Return the [x, y] coordinate for the center point of the cell that contains the specified text.  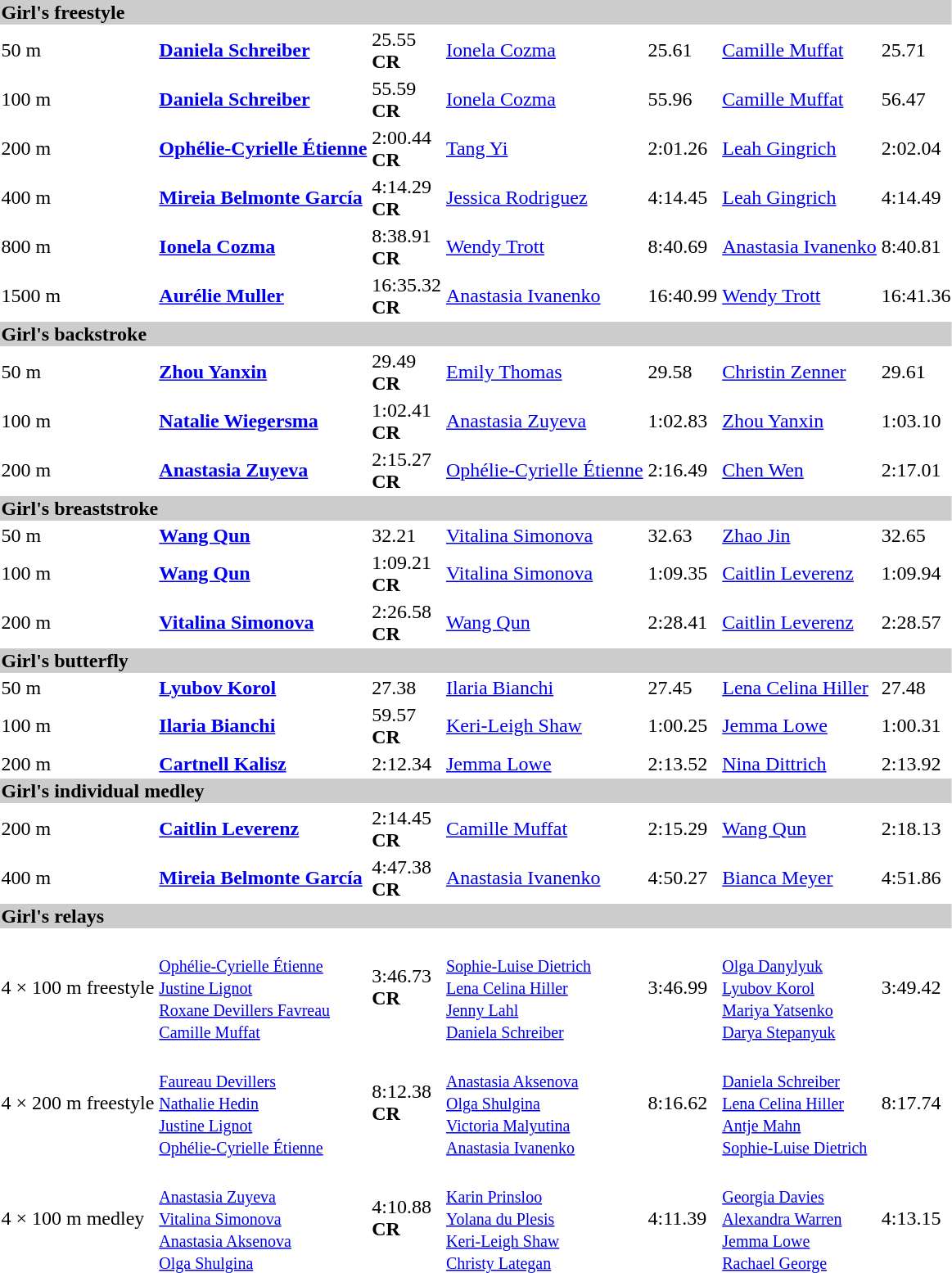
4 × 200 m freestyle [78, 1103]
Girl's backstroke [476, 334]
4:14.45 [683, 198]
4:14.29CR [407, 198]
1:09.35 [683, 573]
16:41.36 [916, 296]
3:46.99 [683, 987]
Natalie Wiegersma [264, 421]
Lena Celina Hiller [800, 688]
16:40.99 [683, 296]
25.71 [916, 51]
Girl's individual medley [476, 791]
8:38.91CR [407, 247]
800 m [78, 247]
Girl's relays [476, 916]
Emily Thomas [544, 372]
2:14.45CR [407, 828]
2:15.29 [683, 828]
3:46.73CR [407, 987]
Faureau DevillersNathalie HedinJustine LignotOphélie-Cyrielle Étienne [264, 1103]
Anastasia AksenovaOlga ShulginaVictoria MalyutinaAnastasia Ivanenko [544, 1103]
2:26.58CR [407, 622]
29.61 [916, 372]
Aurélie Muller [264, 296]
55.59CR [407, 100]
2:28.57 [916, 622]
32.65 [916, 535]
1:02.83 [683, 421]
Bianca Meyer [800, 878]
3:49.42 [916, 987]
1:00.25 [683, 725]
Girl's freestyle [476, 12]
Nina Dittrich [800, 764]
Tang Yi [544, 149]
27.38 [407, 688]
2:13.52 [683, 764]
25.55CR [407, 51]
4:47.38CR [407, 878]
Daniela SchreiberLena Celina HillerAntje MahnSophie-Luise Dietrich [800, 1103]
Chen Wen [800, 470]
Girl's breaststroke [476, 508]
1500 m [78, 296]
Ophélie-Cyrielle ÉtienneJustine LignotRoxane Devillers FavreauCamille Muffat [264, 987]
2:02.04 [916, 149]
55.96 [683, 100]
2:28.41 [683, 622]
4:51.86 [916, 878]
Christin Zenner [800, 372]
Keri-Leigh Shaw [544, 725]
2:12.34 [407, 764]
Zhao Jin [800, 535]
1:09.94 [916, 573]
2:13.92 [916, 764]
2:16.49 [683, 470]
1:03.10 [916, 421]
Girl's butterfly [476, 661]
Jessica Rodriguez [544, 198]
1:02.41CR [407, 421]
Cartnell Kalisz [264, 764]
8:40.81 [916, 247]
25.61 [683, 51]
8:16.62 [683, 1103]
8:12.38CR [407, 1103]
29.58 [683, 372]
1:09.21CR [407, 573]
Olga DanylyukLyubov KorolMariya YatsenkoDarya Stepanyuk [800, 987]
Sophie-Luise DietrichLena Celina HillerJenny LahlDaniela Schreiber [544, 987]
2:01.26 [683, 149]
4 × 100 m freestyle [78, 987]
1:00.31 [916, 725]
4:50.27 [683, 878]
4:14.49 [916, 198]
2:17.01 [916, 470]
2:18.13 [916, 828]
Lyubov Korol [264, 688]
32.63 [683, 535]
27.48 [916, 688]
32.21 [407, 535]
2:00.44CR [407, 149]
2:15.27CR [407, 470]
29.49CR [407, 372]
8:40.69 [683, 247]
59.57CR [407, 725]
16:35.32CR [407, 296]
27.45 [683, 688]
56.47 [916, 100]
8:17.74 [916, 1103]
